Provide the (x, y) coordinate of the cell's center where the given text is located.  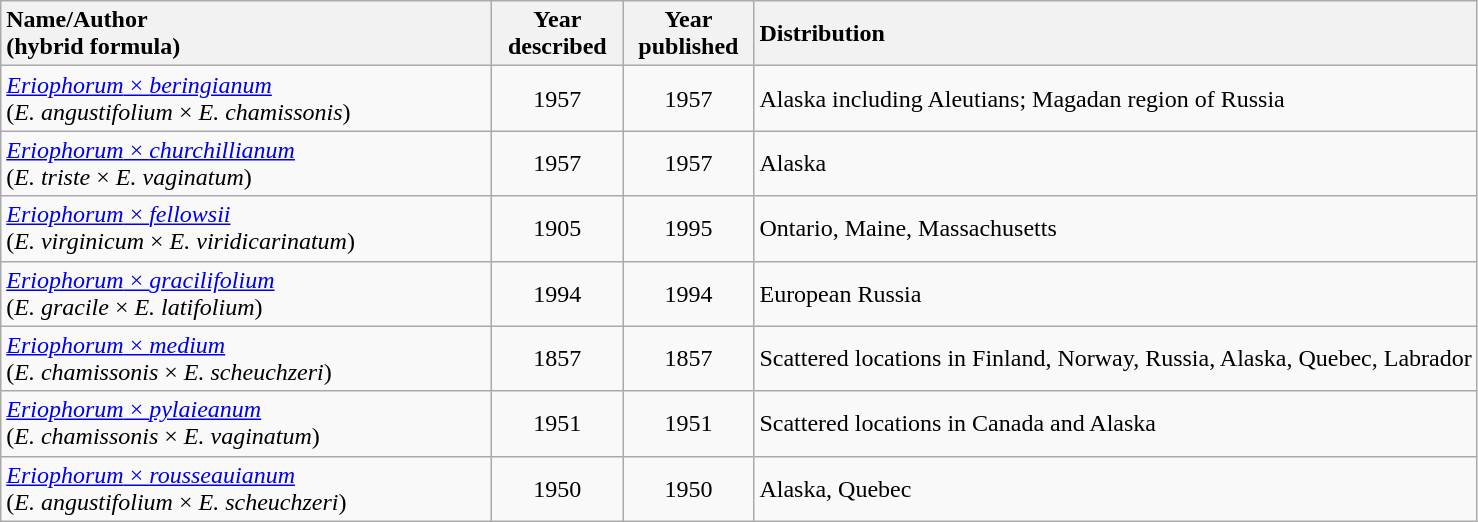
Eriophorum × medium (E. chamissonis × E. scheuchzeri) (246, 358)
Distribution (1116, 34)
Scattered locations in Finland, Norway, Russia, Alaska, Quebec, Labrador (1116, 358)
Scattered locations in Canada and Alaska (1116, 424)
Name/Author(hybrid formula) (246, 34)
Alaska (1116, 164)
Eriophorum × fellowsii (E. virginicum × E. viridicarinatum) (246, 228)
Eriophorum × gracilifolium (E. gracile × E. latifolium) (246, 294)
Ontario, Maine, Massachusetts (1116, 228)
Eriophorum × pylaieanum (E. chamissonis × E. vaginatum) (246, 424)
Eriophorum × beringianum (E. angustifolium × E. chamissonis) (246, 98)
Year described (558, 34)
European Russia (1116, 294)
Alaska, Quebec (1116, 488)
Year published (688, 34)
Eriophorum × rousseauianum (E. angustifolium × E. scheuchzeri) (246, 488)
Eriophorum × churchillianum (E. triste × E. vaginatum) (246, 164)
Alaska including Aleutians; Magadan region of Russia (1116, 98)
1905 (558, 228)
1995 (688, 228)
